Capture the cell that displays the provided text and extract its [x, y] central coordinate. 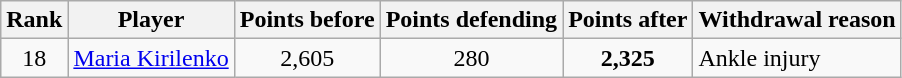
2,605 [307, 58]
Points after [628, 20]
18 [34, 58]
Withdrawal reason [797, 20]
Maria Kirilenko [151, 58]
Rank [34, 20]
Points defending [471, 20]
280 [471, 58]
2,325 [628, 58]
Ankle injury [797, 58]
Points before [307, 20]
Player [151, 20]
